Locate the cell with the specified text and output its [x, y] center coordinate. 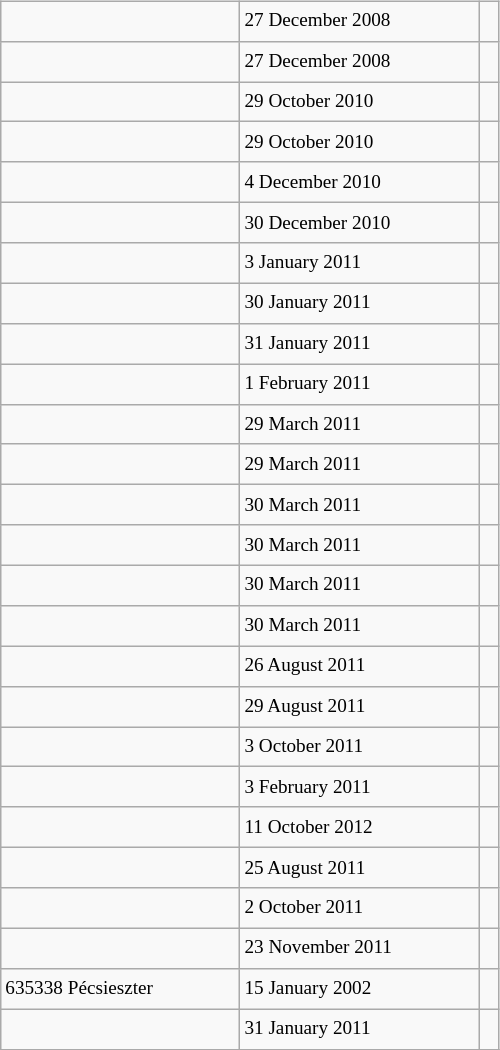
3 February 2011 [360, 787]
15 January 2002 [360, 988]
1 February 2011 [360, 384]
29 August 2011 [360, 706]
4 December 2010 [360, 182]
30 January 2011 [360, 303]
26 August 2011 [360, 666]
30 December 2010 [360, 223]
2 October 2011 [360, 908]
11 October 2012 [360, 827]
23 November 2011 [360, 948]
635338 Pécsieszter [120, 988]
3 January 2011 [360, 263]
3 October 2011 [360, 747]
25 August 2011 [360, 868]
